Capture the cell that displays the provided text and extract its (X, Y) central coordinate. 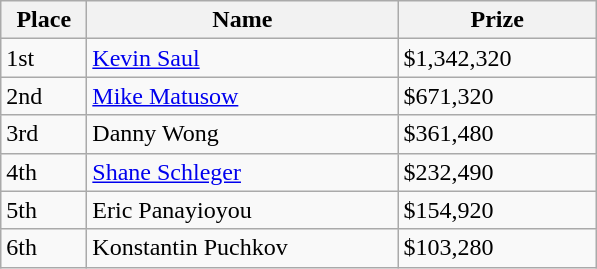
Mike Matusow (242, 96)
2nd (44, 96)
$361,480 (498, 134)
Name (242, 20)
5th (44, 210)
Eric Panayioyou (242, 210)
3rd (44, 134)
$103,280 (498, 248)
4th (44, 172)
$154,920 (498, 210)
$232,490 (498, 172)
Danny Wong (242, 134)
$1,342,320 (498, 58)
Shane Schleger (242, 172)
$671,320 (498, 96)
Prize (498, 20)
Place (44, 20)
Konstantin Puchkov (242, 248)
Kevin Saul (242, 58)
1st (44, 58)
6th (44, 248)
